Determine the (X, Y) coordinate at the center of the cell enclosing the given text.  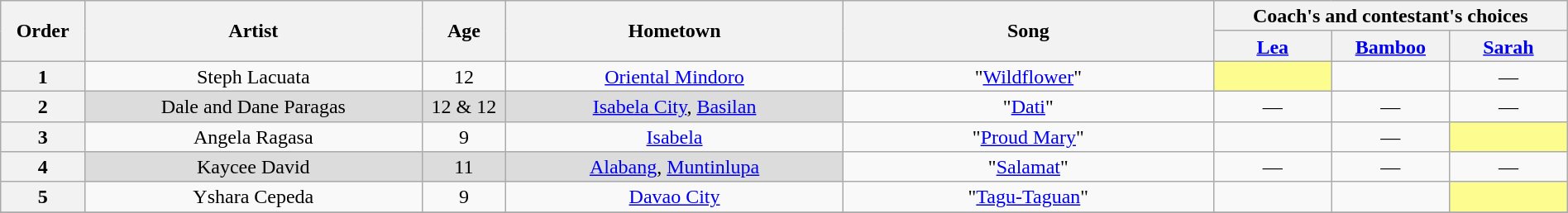
5 (43, 196)
"Proud Mary" (1028, 137)
Dale and Dane Paragas (253, 106)
Song (1028, 31)
Oriental Mindoro (675, 76)
Kaycee David (253, 167)
Yshara Cepeda (253, 196)
Isabela City, Basilan (675, 106)
4 (43, 167)
Lea (1272, 46)
Sarah (1508, 46)
2 (43, 106)
1 (43, 76)
"Dati" (1028, 106)
Order (43, 31)
Artist (253, 31)
11 (464, 167)
Hometown (675, 31)
Angela Ragasa (253, 137)
Davao City (675, 196)
Isabela (675, 137)
Age (464, 31)
Alabang, Muntinlupa (675, 167)
Coach's and contestant's choices (1390, 17)
Steph Lacuata (253, 76)
Bamboo (1391, 46)
12 & 12 (464, 106)
3 (43, 137)
"Salamat" (1028, 167)
"Tagu-Taguan" (1028, 196)
12 (464, 76)
"Wildflower" (1028, 76)
